Provide the (x, y) coordinate of the cell's center where the given text is located.  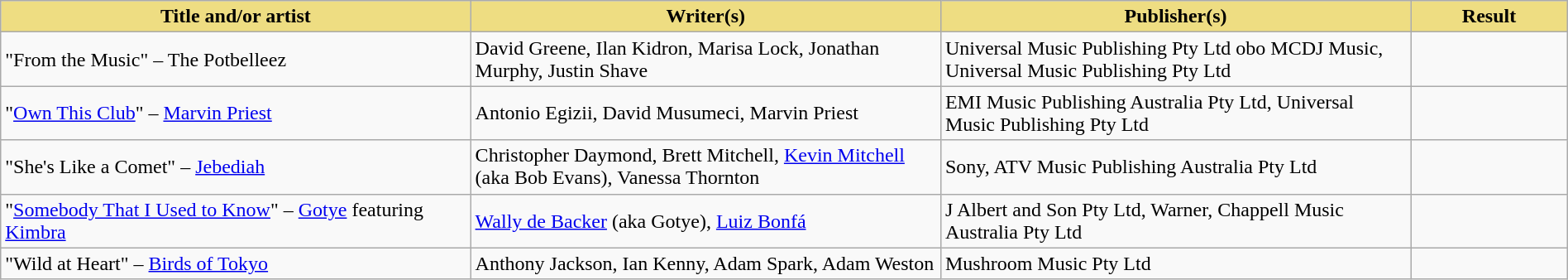
Sony, ATV Music Publishing Australia Pty Ltd (1175, 167)
"From the Music" – The Potbelleez (236, 60)
Wally de Backer (aka Gotye), Luiz Bonfá (705, 220)
Result (1489, 17)
Publisher(s) (1175, 17)
Title and/or artist (236, 17)
Christopher Daymond, Brett Mitchell, Kevin Mitchell (aka Bob Evans), Vanessa Thornton (705, 167)
David Greene, Ilan Kidron, Marisa Lock, Jonathan Murphy, Justin Shave (705, 60)
Mushroom Music Pty Ltd (1175, 263)
"Own This Club" – Marvin Priest (236, 113)
Antonio Egizii, David Musumeci, Marvin Priest (705, 113)
J Albert and Son Pty Ltd, Warner, Chappell Music Australia Pty Ltd (1175, 220)
Universal Music Publishing Pty Ltd obo MCDJ Music, Universal Music Publishing Pty Ltd (1175, 60)
Writer(s) (705, 17)
EMI Music Publishing Australia Pty Ltd, Universal Music Publishing Pty Ltd (1175, 113)
"Somebody That I Used to Know" – Gotye featuring Kimbra (236, 220)
"She's Like a Comet" – Jebediah (236, 167)
"Wild at Heart" – Birds of Tokyo (236, 263)
Anthony Jackson, Ian Kenny, Adam Spark, Adam Weston (705, 263)
